Extract the [x, y] coordinate from the center of the cell holding the provided text.  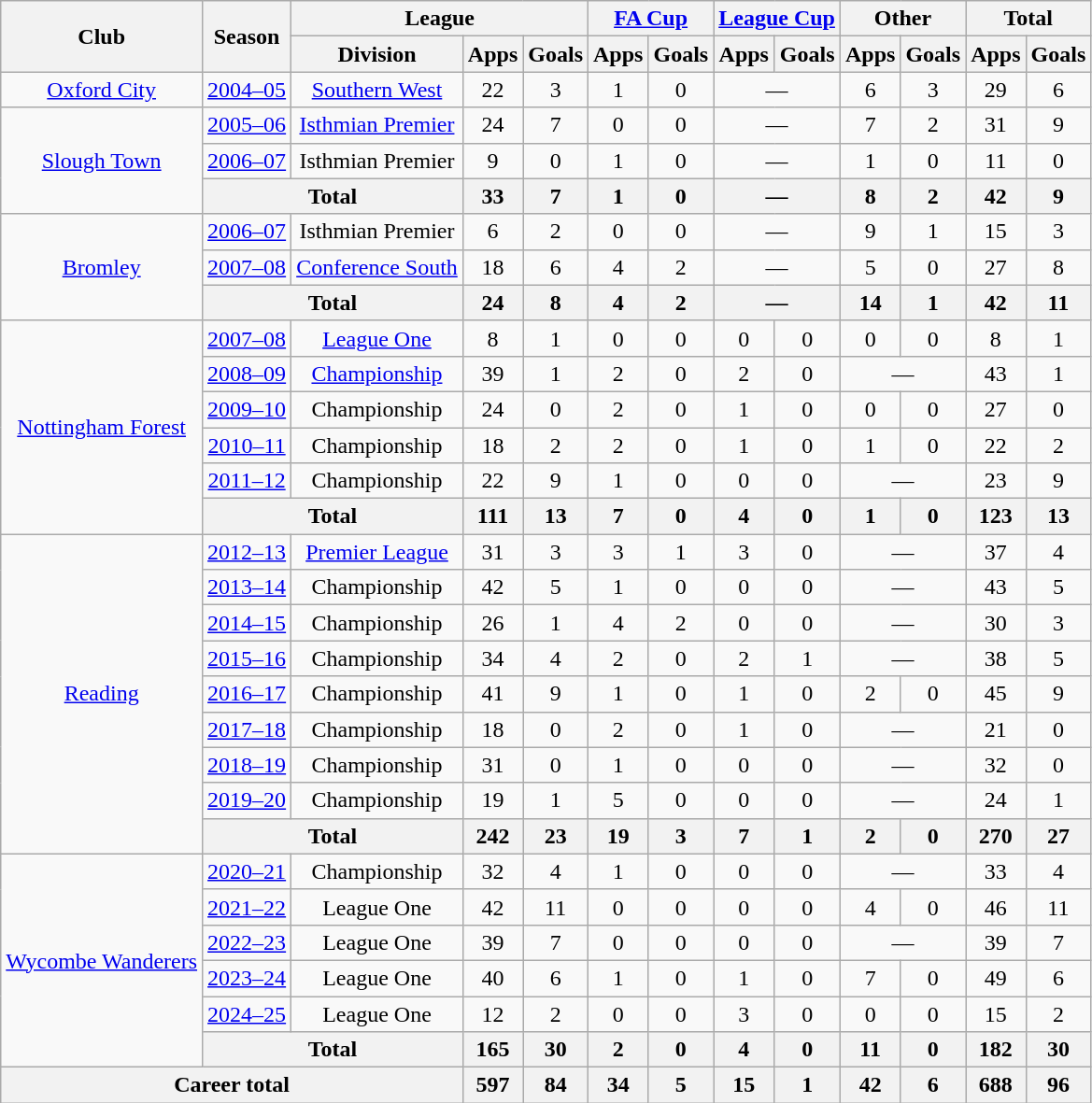
2020–21 [247, 871]
Career total [232, 1085]
165 [492, 1050]
46 [996, 907]
688 [996, 1085]
182 [996, 1050]
49 [996, 978]
29 [996, 90]
111 [492, 516]
40 [492, 978]
FA Cup [651, 19]
Season [247, 36]
123 [996, 516]
2022–23 [247, 942]
41 [492, 694]
Southern West [377, 90]
Premier League [377, 552]
12 [492, 1013]
45 [996, 694]
2024–25 [247, 1013]
2021–22 [247, 907]
Bromley [102, 267]
2010–11 [247, 445]
League Cup [777, 19]
597 [492, 1085]
Division [377, 54]
2008–09 [247, 374]
Conference South [377, 267]
2016–17 [247, 694]
2017–18 [247, 729]
38 [996, 658]
2005–06 [247, 125]
2019–20 [247, 800]
26 [492, 623]
Oxford City [102, 90]
14 [870, 303]
37 [996, 552]
Slough Town [102, 161]
2013–14 [247, 587]
Nottingham Forest [102, 427]
2011–12 [247, 481]
242 [492, 836]
2023–24 [247, 978]
Wycombe Wanderers [102, 960]
270 [996, 836]
2012–13 [247, 552]
Club [102, 36]
Reading [102, 695]
84 [556, 1085]
2014–15 [247, 623]
96 [1058, 1085]
2018–19 [247, 765]
2015–16 [247, 658]
21 [996, 729]
Other [902, 19]
2009–10 [247, 409]
2004–05 [247, 90]
League [440, 19]
